Detect which cell encompasses the target text, then output its [X, Y] center coordinate. 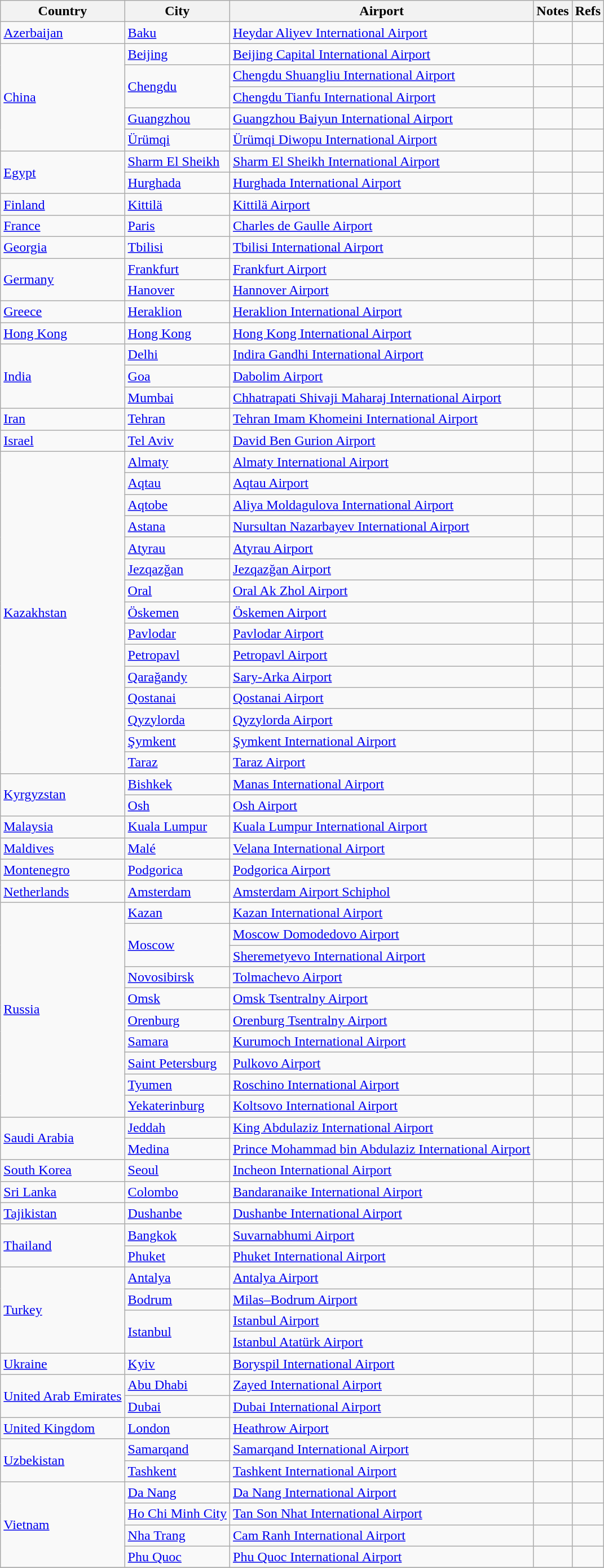
Osh Airport [382, 805]
Nursultan Nazarbayev International Airport [382, 526]
Kittilä Airport [382, 204]
Maldives [63, 848]
Malaysia [63, 827]
South Korea [63, 1170]
Airport [382, 11]
Samarqand [177, 1450]
Nha Trang [177, 1535]
Yekaterinburg [177, 1106]
Ho Chi Minh City [177, 1514]
Milas–Bodrum Airport [382, 1299]
Zayed International Airport [382, 1385]
Finland [63, 204]
Kazakhstan [63, 613]
Istanbul Atatürk Airport [382, 1342]
Öskemen [177, 612]
Ürümqi Diwopu International Airport [382, 140]
Petropavl Airport [382, 655]
Baku [177, 33]
Jezqazğan [177, 569]
Koltsovo International Airport [382, 1106]
Qarağandy [177, 677]
Roschino International Airport [382, 1085]
Petropavl [177, 655]
Tehran Imam Khomeini International Airport [382, 419]
Almaty [177, 462]
Şymkent International Airport [382, 741]
City [177, 11]
Orenburg [177, 1020]
Tyumen [177, 1085]
Medina [177, 1149]
Guangzhou Baiyun International Airport [382, 118]
Şymkent [177, 741]
Cam Ranh International Airport [382, 1535]
Paris [177, 226]
Ürümqi [177, 140]
United Arab Emirates [63, 1396]
Tashkent International Airport [382, 1471]
Aqtobe [177, 505]
Germany [63, 280]
David Ben Gurion Airport [382, 441]
Beijing Capital International Airport [382, 54]
Kittilä [177, 204]
Manas International Airport [382, 784]
Podgorica Airport [382, 870]
Taraz [177, 763]
London [177, 1428]
Frankfurt Airport [382, 269]
Aqtau [177, 483]
Indira Gandhi International Airport [382, 355]
Hannover Airport [382, 290]
Chengdu [177, 86]
Osh [177, 805]
Prince Mohammad bin Abdulaziz International Airport [382, 1149]
Pavlodar Airport [382, 634]
Sary-Arka Airport [382, 677]
Phu Quoc [177, 1557]
Sheremetyevo International Airport [382, 956]
Oral [177, 591]
United Kingdom [63, 1428]
Öskemen Airport [382, 612]
Samarqand International Airport [382, 1450]
Kyiv [177, 1364]
Orenburg Tsentralny Airport [382, 1020]
Saudi Arabia [63, 1138]
Delhi [177, 355]
Greece [63, 312]
Taraz Airport [382, 763]
Pavlodar [177, 634]
Phuket [177, 1256]
Oral Ak Zhol Airport [382, 591]
Abu Dhabi [177, 1385]
Tel Aviv [177, 441]
Heathrow Airport [382, 1428]
Bishkek [177, 784]
Malé [177, 848]
Georgia [63, 247]
Egypt [63, 172]
Frankfurt [177, 269]
Heydar Aliyev International Airport [382, 33]
Chengdu Shuangliu International Airport [382, 76]
Atyrau Airport [382, 548]
Kyrgyzstan [63, 795]
Hurghada [177, 183]
Hanover [177, 290]
Azerbaijan [63, 33]
Hong Kong International Airport [382, 333]
Podgorica [177, 870]
Goa [177, 376]
Heraklion [177, 312]
Chhatrapati Shivaji Maharaj International Airport [382, 398]
Antalya [177, 1278]
Novosibirsk [177, 977]
Boryspil International Airport [382, 1364]
Samara [177, 1042]
France [63, 226]
Dushanbe International Airport [382, 1213]
Chengdu Tianfu International Airport [382, 97]
Dushanbe [177, 1213]
Kazan International Airport [382, 913]
Tbilisi [177, 247]
Qyzylorda [177, 720]
Almaty International Airport [382, 462]
King Abdulaziz International Airport [382, 1127]
Dabolim Airport [382, 376]
Dubai [177, 1407]
Aqtau Airport [382, 483]
Thailand [63, 1245]
Beijing [177, 54]
Notes [553, 11]
Kazan [177, 913]
Jezqazğan Airport [382, 569]
Tolmachevo Airport [382, 977]
Moscow [177, 945]
Sharm El Sheikh [177, 161]
Hurghada International Airport [382, 183]
Phuket International Airport [382, 1256]
Jeddah [177, 1127]
Heraklion International Airport [382, 312]
Vietnam [63, 1525]
Amsterdam [177, 891]
Amsterdam Airport Schiphol [382, 891]
Omsk [177, 999]
Omsk Tsentralny Airport [382, 999]
Moscow Domodedovo Airport [382, 934]
Kuala Lumpur International Airport [382, 827]
Qostanai [177, 698]
Astana [177, 526]
Ukraine [63, 1364]
Kurumoch International Airport [382, 1042]
Tehran [177, 419]
Bangkok [177, 1235]
Tajikistan [63, 1213]
Sharm El Sheikh International Airport [382, 161]
Pulkovo Airport [382, 1063]
Qostanai Airport [382, 698]
Antalya Airport [382, 1278]
Country [63, 11]
Iran [63, 419]
Turkey [63, 1310]
Atyrau [177, 548]
Bodrum [177, 1299]
Istanbul [177, 1332]
Qyzylorda Airport [382, 720]
Israel [63, 441]
Tbilisi International Airport [382, 247]
Velana International Airport [382, 848]
Mumbai [177, 398]
Kuala Lumpur [177, 827]
Refs [588, 11]
Da Nang International Airport [382, 1492]
Suvarnabhumi Airport [382, 1235]
India [63, 376]
Incheon International Airport [382, 1170]
Da Nang [177, 1492]
Uzbekistan [63, 1460]
China [63, 97]
Charles de Gaulle Airport [382, 226]
Bandaranaike International Airport [382, 1192]
Sri Lanka [63, 1192]
Guangzhou [177, 118]
Colombo [177, 1192]
Russia [63, 1010]
Istanbul Airport [382, 1321]
Phu Quoc International Airport [382, 1557]
Netherlands [63, 891]
Montenegro [63, 870]
Dubai International Airport [382, 1407]
Tan Son Nhat International Airport [382, 1514]
Seoul [177, 1170]
Aliya Moldagulova International Airport [382, 505]
Saint Petersburg [177, 1063]
Tashkent [177, 1471]
